Output the (x, y) coordinate of the center of the cell containing the given text.  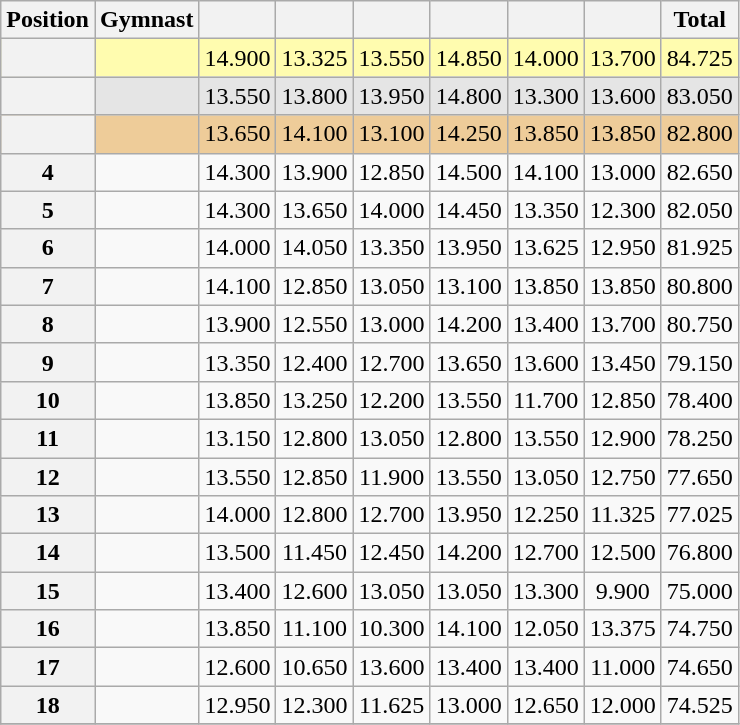
11.100 (314, 629)
16 (48, 629)
76.800 (700, 553)
78.250 (700, 438)
12.750 (622, 477)
12.550 (314, 324)
12.450 (392, 553)
74.650 (700, 667)
14.850 (468, 58)
Gymnast (146, 20)
11.325 (622, 515)
11 (48, 438)
9 (48, 362)
12.250 (546, 515)
6 (48, 248)
12.000 (622, 705)
77.025 (700, 515)
80.750 (700, 324)
9.900 (622, 591)
81.925 (700, 248)
8 (48, 324)
74.525 (700, 705)
82.050 (700, 210)
77.650 (700, 477)
82.650 (700, 172)
12.500 (622, 553)
10.650 (314, 667)
12.650 (546, 705)
14.250 (468, 134)
Total (700, 20)
13 (48, 515)
14.800 (468, 96)
10.300 (392, 629)
11.900 (392, 477)
80.800 (700, 286)
12 (48, 477)
13.325 (314, 58)
5 (48, 210)
12.900 (622, 438)
78.400 (700, 400)
10 (48, 400)
11.000 (622, 667)
14 (48, 553)
14.450 (468, 210)
75.000 (700, 591)
7 (48, 286)
84.725 (700, 58)
11.450 (314, 553)
13.625 (546, 248)
17 (48, 667)
14.500 (468, 172)
18 (48, 705)
79.150 (700, 362)
Position (48, 20)
12.050 (546, 629)
83.050 (700, 96)
13.150 (238, 438)
4 (48, 172)
11.625 (392, 705)
11.700 (546, 400)
13.250 (314, 400)
13.450 (622, 362)
74.750 (700, 629)
82.800 (700, 134)
14.050 (314, 248)
15 (48, 591)
13.800 (314, 96)
13.375 (622, 629)
12.200 (392, 400)
14.900 (238, 58)
12.400 (314, 362)
13.500 (238, 553)
